From the cell containing the given text, extract its center point as (x, y) coordinate. 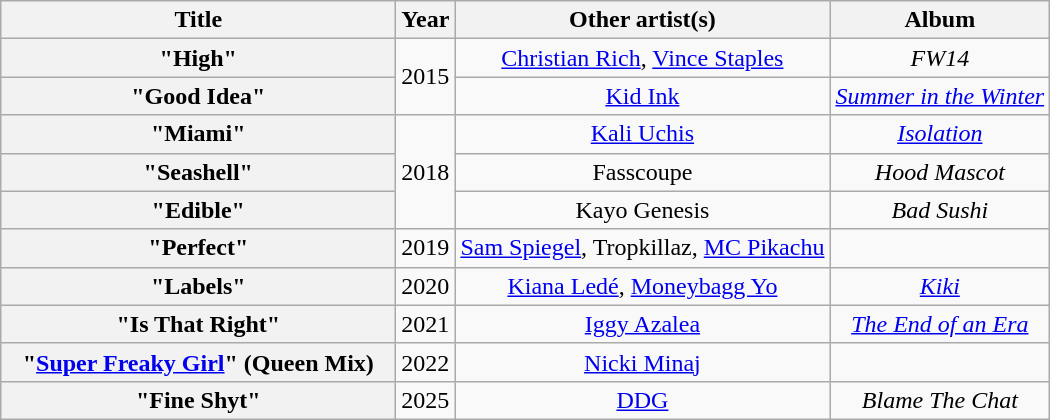
Kiana Ledé, Moneybagg Yo (642, 286)
Nicki Minaj (642, 362)
Summer in the Winter (940, 96)
Kali Uchis (642, 134)
2015 (426, 77)
The End of an Era (940, 324)
FW14 (940, 58)
2018 (426, 172)
DDG (642, 400)
Iggy Azalea (642, 324)
Kid Ink (642, 96)
Bad Sushi (940, 210)
"Good Idea" (198, 96)
Title (198, 20)
Year (426, 20)
Other artist(s) (642, 20)
2019 (426, 248)
2022 (426, 362)
Sam Spiegel, Tropkillaz, MC Pikachu (642, 248)
"Labels" (198, 286)
Album (940, 20)
Kiki (940, 286)
Fasscoupe (642, 172)
"Miami" (198, 134)
"Is That Right" (198, 324)
"High" (198, 58)
2021 (426, 324)
2020 (426, 286)
"Super Freaky Girl" (Queen Mix) (198, 362)
"Edible" (198, 210)
Christian Rich, Vince Staples (642, 58)
"Seashell" (198, 172)
"Fine Shyt" (198, 400)
Isolation (940, 134)
Blame The Chat (940, 400)
2025 (426, 400)
"Perfect" (198, 248)
Kayo Genesis (642, 210)
Hood Mascot (940, 172)
